Detect which cell encompasses the target text, then output its [X, Y] center coordinate. 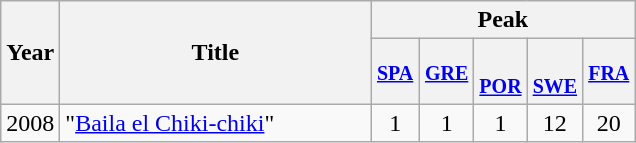
Peak [503, 20]
12 [555, 123]
Title [216, 52]
20 [609, 123]
GRE [446, 72]
SWE [555, 72]
2008 [30, 123]
FRA [609, 72]
SPA [396, 72]
POR [500, 72]
"Baila el Chiki-chiki" [216, 123]
Year [30, 52]
